Search for the cell housing the specified text and yield its (x, y) center coordinate. 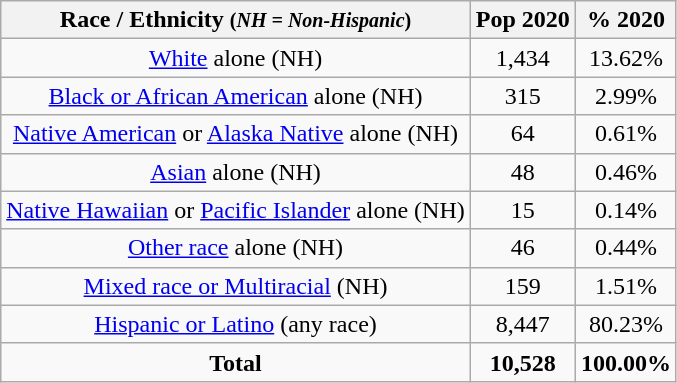
15 (522, 210)
White alone (NH) (236, 58)
Hispanic or Latino (any race) (236, 324)
80.23% (626, 324)
46 (522, 248)
0.46% (626, 172)
0.44% (626, 248)
100.00% (626, 362)
Mixed race or Multiracial (NH) (236, 286)
Black or African American alone (NH) (236, 96)
315 (522, 96)
2.99% (626, 96)
% 2020 (626, 20)
Native American or Alaska Native alone (NH) (236, 134)
Race / Ethnicity (NH = Non-Hispanic) (236, 20)
1,434 (522, 58)
8,447 (522, 324)
159 (522, 286)
Asian alone (NH) (236, 172)
64 (522, 134)
Total (236, 362)
13.62% (626, 58)
Pop 2020 (522, 20)
48 (522, 172)
Other race alone (NH) (236, 248)
0.14% (626, 210)
Native Hawaiian or Pacific Islander alone (NH) (236, 210)
10,528 (522, 362)
0.61% (626, 134)
1.51% (626, 286)
